Detect which cell encompasses the target text, then output its (x, y) center coordinate. 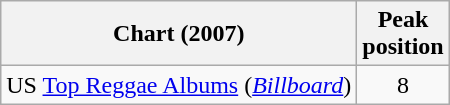
Peakposition (403, 34)
8 (403, 85)
US Top Reggae Albums (Billboard) (179, 85)
Chart (2007) (179, 34)
